Determine the (X, Y) coordinate at the center of the cell enclosing the given text.  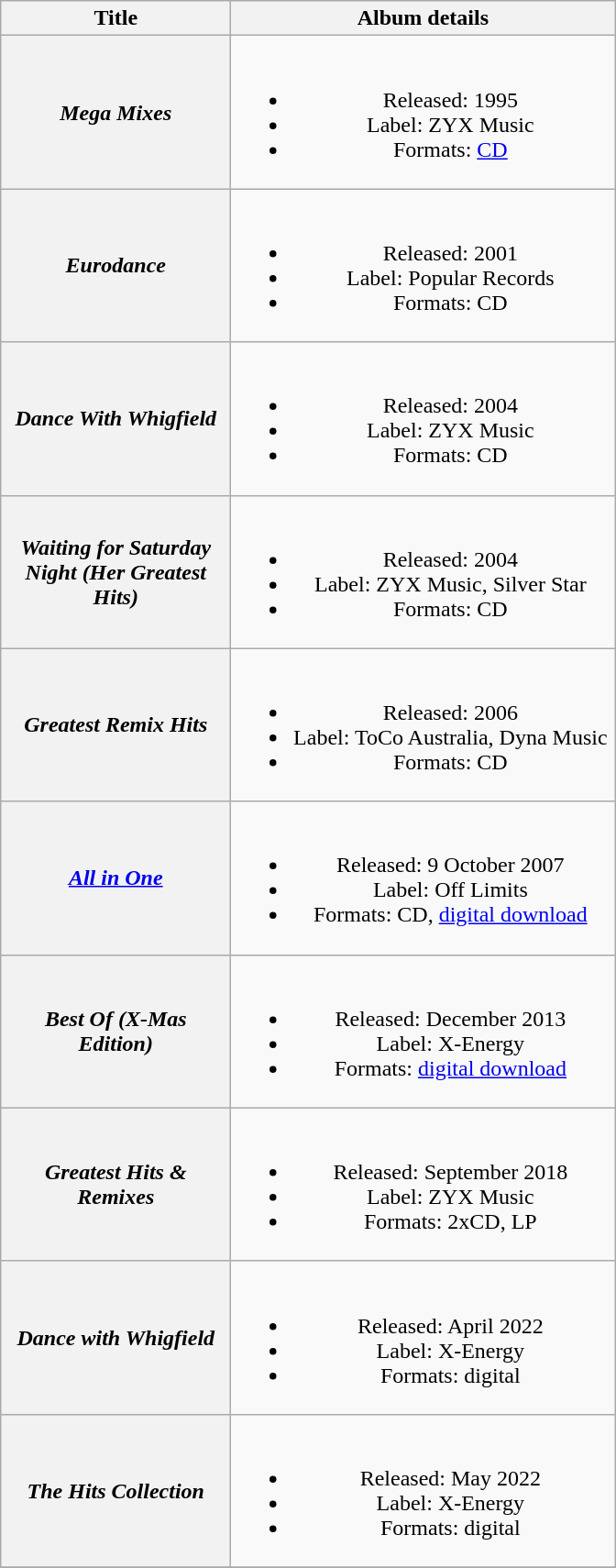
Released: 2004Label: ZYX MusicFormats: CD (423, 418)
Released: 2004Label: ZYX Music, Silver StarFormats: CD (423, 572)
Released: December 2013Label: X-EnergyFormats: digital download (423, 1031)
Eurodance (115, 266)
Dance with Whigfield (115, 1337)
Title (115, 18)
Released: April 2022Label: X-EnergyFormats: digital (423, 1337)
Released: May 2022Label: X-EnergyFormats: digital (423, 1491)
All in One (115, 878)
Released: September 2018Label: ZYX MusicFormats: 2xCD, LP (423, 1185)
Dance With Whigfield (115, 418)
Waiting for Saturday Night (Her Greatest Hits) (115, 572)
Best Of (X-Mas Edition) (115, 1031)
Released: 1995Label: ZYX MusicFormats: CD (423, 112)
Greatest Hits & Remixes (115, 1185)
The Hits Collection (115, 1491)
Released: 9 October 2007Label: Off LimitsFormats: CD, digital download (423, 878)
Greatest Remix Hits (115, 724)
Album details (423, 18)
Released: 2006Label: ToCo Australia, Dyna MusicFormats: CD (423, 724)
Mega Mixes (115, 112)
Released: 2001Label: Popular RecordsFormats: CD (423, 266)
